Identify which cell holds the provided text, then report its [x, y] central coordinate. 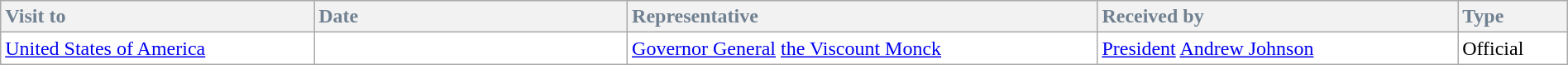
Visit to [157, 17]
Received by [1278, 17]
United States of America [157, 48]
Date [471, 17]
Type [1513, 17]
President Andrew Johnson [1278, 48]
Official [1513, 48]
Representative [863, 17]
Governor General the Viscount Monck [863, 48]
